Detect which cell encompasses the target text, then output its [x, y] center coordinate. 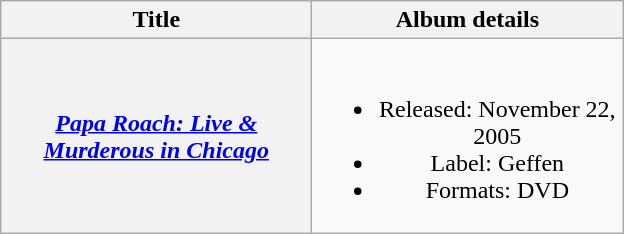
Title [156, 20]
Released: November 22, 2005Label: GeffenFormats: DVD [468, 136]
Album details [468, 20]
Papa Roach: Live & Murderous in Chicago [156, 136]
